Find where the given text appears and provide that cell's center as (x, y) coordinate. 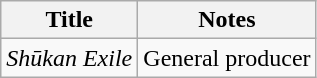
Shūkan Exile (70, 58)
Title (70, 20)
Notes (227, 20)
General producer (227, 58)
